Output the [x, y] coordinate of the center of the cell containing the given text.  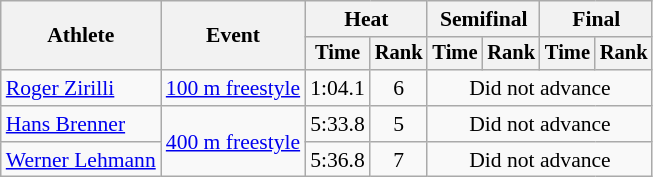
1:04.1 [338, 88]
5 [399, 124]
6 [399, 88]
400 m freestyle [233, 142]
5:33.8 [338, 124]
Heat [366, 19]
Hans Brenner [81, 124]
Event [233, 36]
Final [596, 19]
Semifinal [483, 19]
Roger Zirilli [81, 88]
100 m freestyle [233, 88]
Athlete [81, 36]
